Return the [X, Y] coordinate for the center point of the cell that contains the specified text.  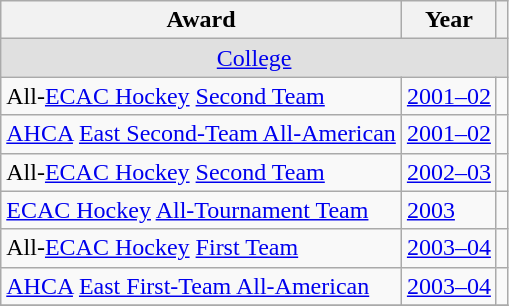
Award [202, 20]
ECAC Hockey All-Tournament Team [202, 210]
2002–03 [448, 172]
College [254, 58]
2003 [448, 210]
AHCA East Second-Team All-American [202, 134]
AHCA East First-Team All-American [202, 286]
Year [448, 20]
All-ECAC Hockey First Team [202, 248]
